Provide the [X, Y] coordinate of the cell's center where the given text is located.  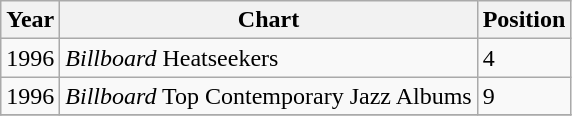
4 [524, 58]
Year [30, 20]
Chart [268, 20]
Position [524, 20]
Billboard Top Contemporary Jazz Albums [268, 96]
Billboard Heatseekers [268, 58]
9 [524, 96]
